Scan for the cell matching the given text and deliver its [X, Y] coordinate at center. 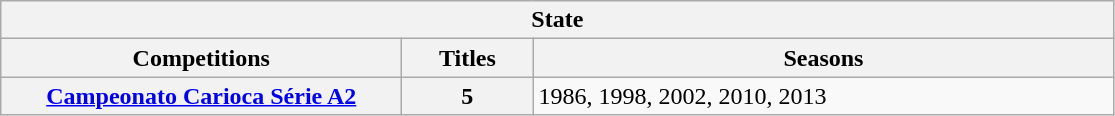
Competitions [202, 58]
5 [468, 96]
Seasons [824, 58]
State [558, 20]
Titles [468, 58]
1986, 1998, 2002, 2010, 2013 [824, 96]
Campeonato Carioca Série A2 [202, 96]
